For the text-containing cell, return its midpoint in [x, y] coordinate format. 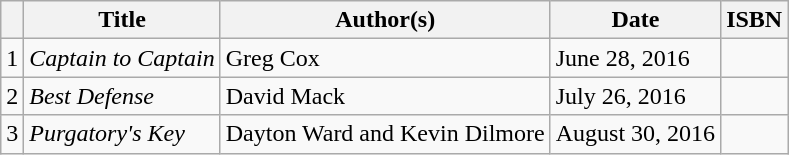
Dayton Ward and Kevin Dilmore [385, 134]
June 28, 2016 [635, 58]
July 26, 2016 [635, 96]
David Mack [385, 96]
Author(s) [385, 20]
Greg Cox [385, 58]
Purgatory's Key [122, 134]
3 [12, 134]
Captain to Captain [122, 58]
Title [122, 20]
2 [12, 96]
Date [635, 20]
ISBN [754, 20]
August 30, 2016 [635, 134]
1 [12, 58]
Best Defense [122, 96]
